Scan for the cell matching the given text and deliver its (x, y) coordinate at center. 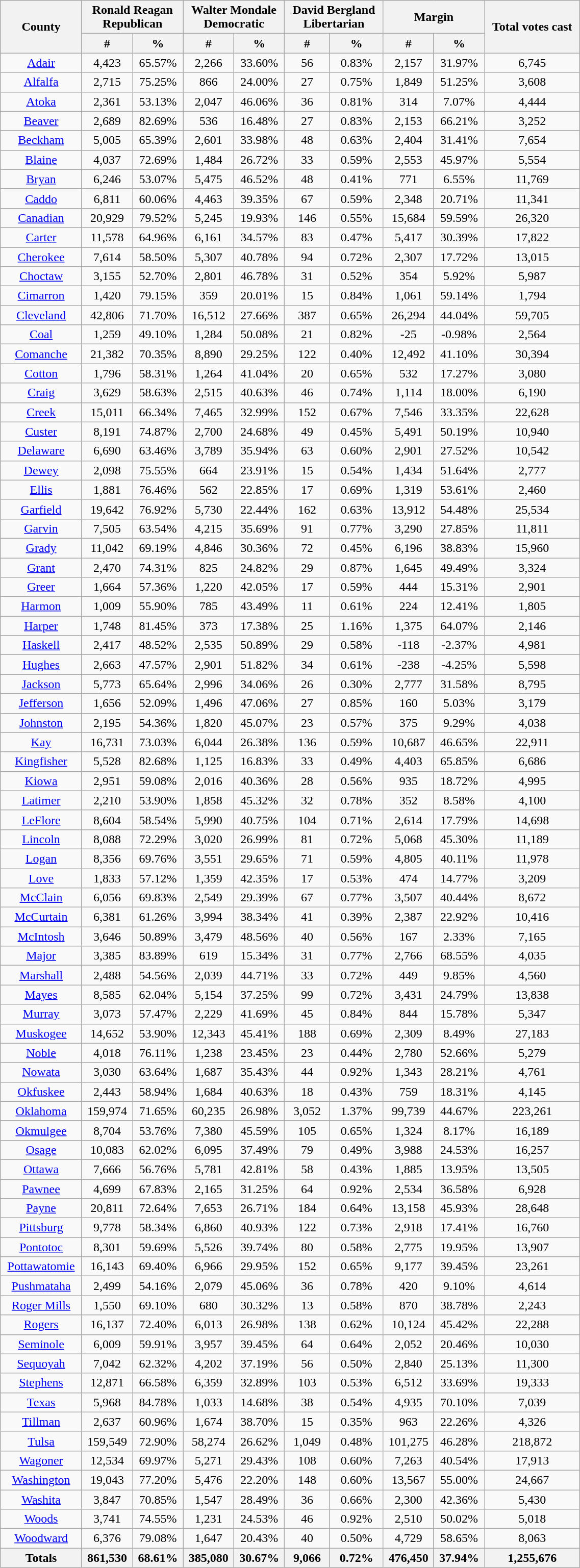
5,154 (208, 995)
844 (408, 1014)
218,872 (533, 1441)
Pontotoc (41, 1247)
Creek (41, 412)
1,647 (208, 1538)
76.11% (158, 1053)
2,535 (208, 645)
2,601 (208, 140)
18.72% (459, 781)
49.49% (459, 568)
6,512 (408, 1383)
3,741 (107, 1519)
53.76% (158, 1130)
16.48% (259, 121)
69.40% (158, 1267)
11,300 (533, 1363)
0.44% (356, 1053)
40.75% (259, 820)
99,739 (408, 1111)
1.37% (356, 1111)
Totals (41, 1558)
4,038 (533, 723)
17.27% (459, 373)
354 (408, 276)
45.32% (259, 800)
Hughes (41, 665)
8,191 (107, 432)
55.90% (158, 606)
2,307 (408, 257)
2,996 (208, 684)
52.09% (158, 703)
4,423 (107, 63)
0.73% (356, 1228)
72.90% (158, 1441)
4,202 (208, 1363)
870 (408, 1305)
2,195 (107, 723)
Beaver (41, 121)
37.25% (259, 995)
51.64% (459, 470)
16.83% (259, 762)
71.70% (158, 315)
375 (408, 723)
2,470 (107, 568)
82.69% (158, 121)
Jackson (41, 684)
40.36% (259, 781)
5,598 (533, 665)
5,307 (208, 257)
Total votes cast (533, 27)
20,929 (107, 218)
69.19% (158, 548)
38.70% (259, 1422)
Margin (434, 17)
1,324 (408, 1130)
6,928 (533, 1189)
76.92% (158, 509)
6.55% (459, 179)
5,347 (533, 1014)
19,333 (533, 1383)
-4.25% (459, 665)
1,656 (107, 703)
25 (307, 626)
46.52% (259, 179)
2,404 (408, 140)
5,018 (533, 1519)
1,684 (208, 1092)
9.85% (459, 975)
12.41% (459, 606)
23.45% (259, 1053)
79.15% (158, 296)
963 (408, 1422)
17.79% (459, 820)
0.55% (356, 218)
50.19% (459, 432)
8.17% (459, 1130)
57.12% (158, 878)
Noble (41, 1053)
44.71% (259, 975)
Atoka (41, 102)
Wagoner (41, 1460)
1,849 (408, 82)
45.59% (259, 1130)
2,510 (408, 1519)
3,030 (107, 1072)
2,488 (107, 975)
Texas (41, 1402)
5,279 (533, 1053)
26.71% (259, 1208)
8,088 (107, 839)
62.04% (158, 995)
46.28% (459, 1441)
23,261 (533, 1267)
65.57% (158, 63)
5,730 (208, 509)
6,966 (208, 1267)
Okmulgee (41, 1130)
8,585 (107, 995)
0.66% (356, 1499)
70.85% (158, 1499)
Garfield (41, 509)
3,209 (533, 878)
3,431 (408, 995)
2,098 (107, 470)
4,699 (107, 1189)
84.78% (158, 1402)
Jefferson (41, 703)
37.94% (459, 1558)
2,165 (208, 1189)
16,257 (533, 1150)
2,766 (408, 956)
Ellis (41, 490)
5,773 (107, 684)
3,551 (208, 858)
14.77% (459, 878)
11 (307, 606)
57.47% (158, 1014)
11,769 (533, 179)
Garvin (41, 528)
45 (307, 1014)
Adair (41, 63)
Ottawa (41, 1169)
59.91% (158, 1344)
41.10% (459, 354)
-25 (408, 335)
Okfuskee (41, 1092)
49 (307, 432)
5,987 (533, 276)
3,073 (107, 1014)
46.06% (259, 102)
8,795 (533, 684)
73.03% (158, 742)
71 (307, 858)
58.31% (158, 373)
4,444 (533, 102)
4,037 (107, 160)
15,011 (107, 412)
3,479 (208, 937)
42.05% (259, 587)
0.62% (356, 1325)
Roger Mills (41, 1305)
52.66% (459, 1053)
2,700 (208, 432)
Custer (41, 432)
Craig (41, 393)
53.61% (459, 490)
16,760 (533, 1228)
13,505 (533, 1169)
40.78% (259, 257)
5,271 (208, 1460)
15.78% (459, 1014)
13,015 (533, 257)
1,645 (408, 568)
0.82% (356, 335)
45.42% (459, 1325)
72.69% (158, 160)
9.10% (459, 1286)
Kingfisher (41, 762)
Ronald ReaganRepublican (133, 17)
Delaware (41, 451)
24.82% (259, 568)
1,284 (208, 335)
48.56% (259, 937)
3,507 (408, 898)
31.41% (459, 140)
10,687 (408, 742)
72.29% (158, 839)
11,978 (533, 858)
81 (307, 839)
Pushmataha (41, 1286)
29.95% (259, 1267)
24,667 (533, 1480)
72.40% (158, 1325)
0.67% (356, 412)
76.46% (158, 490)
53.13% (158, 102)
2,079 (208, 1286)
Sequoyah (41, 1363)
2,549 (208, 898)
26 (307, 684)
County (41, 27)
4,805 (408, 858)
1,820 (208, 723)
22,628 (533, 412)
1,664 (107, 587)
30,394 (533, 354)
37.19% (259, 1363)
1,009 (107, 606)
21,382 (107, 354)
19.93% (259, 218)
29.25% (259, 354)
9,066 (307, 1558)
33.35% (459, 412)
160 (408, 703)
2,443 (107, 1092)
167 (408, 937)
2,499 (107, 1286)
11,578 (107, 237)
94 (307, 257)
4,326 (533, 1422)
Oklahoma (41, 1111)
5,476 (208, 1480)
-118 (408, 645)
148 (307, 1480)
Tillman (41, 1422)
0.48% (356, 1441)
32.99% (259, 412)
1,033 (208, 1402)
46.65% (459, 742)
28.49% (259, 1499)
31.25% (259, 1189)
359 (208, 296)
8,672 (533, 898)
28.21% (459, 1072)
20.71% (459, 198)
39.35% (259, 198)
McIntosh (41, 937)
2,775 (408, 1247)
4,018 (107, 1053)
Dewey (41, 470)
32.89% (259, 1383)
40.11% (459, 858)
Muskogee (41, 1033)
5,430 (533, 1499)
35.69% (259, 528)
41 (307, 917)
1,484 (208, 160)
0.52% (356, 276)
14,652 (107, 1033)
188 (307, 1033)
2,348 (408, 198)
29.43% (259, 1460)
Kiowa (41, 781)
10,416 (533, 917)
48.52% (158, 645)
51.82% (259, 665)
6,013 (208, 1325)
Pittsburg (41, 1228)
Cimarron (41, 296)
19,043 (107, 1480)
1,796 (107, 373)
Logan (41, 858)
68.61% (158, 1558)
54.16% (158, 1286)
0.40% (356, 354)
38.34% (259, 917)
57.36% (158, 587)
3,629 (107, 393)
2,229 (208, 1014)
26.38% (259, 742)
19.95% (459, 1247)
Lincoln (41, 839)
Woods (41, 1519)
7,654 (533, 140)
29.39% (259, 898)
20.46% (459, 1344)
536 (208, 121)
58.34% (158, 1228)
1,805 (533, 606)
3,080 (533, 373)
60,235 (208, 1111)
5,005 (107, 140)
54.56% (158, 975)
476,450 (408, 1558)
6,161 (208, 237)
13.95% (459, 1169)
2,309 (408, 1033)
7,614 (107, 257)
2,039 (208, 975)
4,100 (533, 800)
6,196 (408, 548)
53.07% (158, 179)
41.04% (259, 373)
15.31% (459, 587)
Washington (41, 1480)
1,550 (107, 1305)
2,047 (208, 102)
25.13% (459, 1363)
60.06% (158, 198)
77.20% (158, 1480)
619 (208, 956)
Love (41, 878)
17,822 (533, 237)
Stephens (41, 1383)
32 (307, 800)
17.41% (459, 1228)
3,052 (307, 1111)
99 (307, 995)
18 (307, 1092)
9,778 (107, 1228)
4,729 (408, 1538)
4,035 (533, 956)
50.08% (259, 335)
Cotton (41, 373)
10,030 (533, 1344)
7,042 (107, 1363)
3,290 (408, 528)
80 (307, 1247)
3,324 (533, 568)
4,761 (533, 1072)
4,935 (408, 1402)
2.33% (459, 937)
0.39% (356, 917)
Osage (41, 1150)
8,356 (107, 858)
1,255,676 (533, 1558)
0.41% (356, 179)
14,698 (533, 820)
0.81% (356, 102)
13,838 (533, 995)
67.83% (158, 1189)
22.44% (259, 509)
44.67% (459, 1111)
3,608 (533, 82)
71.65% (158, 1111)
Rogers (41, 1325)
74.31% (158, 568)
91 (307, 528)
3,155 (107, 276)
Seminole (41, 1344)
2,534 (408, 1189)
3,789 (208, 451)
70.35% (158, 354)
2,210 (107, 800)
37.49% (259, 1150)
79.08% (158, 1538)
49.10% (158, 335)
30.39% (459, 237)
2,157 (408, 63)
2,243 (533, 1305)
1,238 (208, 1053)
2,637 (107, 1422)
65.39% (158, 140)
5,781 (208, 1169)
McClain (41, 898)
13 (307, 1305)
3,179 (533, 703)
1,114 (408, 393)
3,385 (107, 956)
Walter MondaleDemocratic (234, 17)
7,465 (208, 412)
81.45% (158, 626)
2,387 (408, 917)
75.25% (158, 82)
44.04% (459, 315)
7.07% (459, 102)
8,704 (107, 1130)
40.93% (259, 1228)
1,748 (107, 626)
Blaine (41, 160)
47.57% (158, 665)
15.34% (259, 956)
31.97% (459, 63)
34 (307, 665)
7,666 (107, 1169)
Latimer (41, 800)
13,158 (408, 1208)
1,858 (208, 800)
2,266 (208, 63)
3,988 (408, 1150)
8,604 (107, 820)
6,056 (107, 898)
34.57% (259, 237)
11,341 (533, 198)
9,177 (408, 1267)
5,068 (408, 839)
449 (408, 975)
Canadian (41, 218)
54.36% (158, 723)
Woodward (41, 1538)
Marshall (41, 975)
42.81% (259, 1169)
103 (307, 1383)
Comanche (41, 354)
52.70% (158, 276)
2,300 (408, 1499)
6,095 (208, 1150)
2,361 (107, 102)
65.64% (158, 684)
27,183 (533, 1033)
1,547 (208, 1499)
4,215 (208, 528)
162 (307, 509)
Harper (41, 626)
1,881 (107, 490)
61.26% (158, 917)
11,811 (533, 528)
5,417 (408, 237)
22.20% (259, 1480)
59.59% (459, 218)
2,663 (107, 665)
Grady (41, 548)
69.10% (158, 1305)
136 (307, 742)
1,061 (408, 296)
0.71% (356, 820)
184 (307, 1208)
Tulsa (41, 1441)
Major (41, 956)
56.76% (158, 1169)
45.41% (259, 1033)
444 (408, 587)
38.78% (459, 1305)
27.85% (459, 528)
1,496 (208, 703)
4,995 (533, 781)
20 (307, 373)
5,990 (208, 820)
5,968 (107, 1402)
22,911 (533, 742)
22.92% (459, 917)
8,301 (107, 1247)
Beckham (41, 140)
6,359 (208, 1383)
2,052 (408, 1344)
2,689 (107, 121)
373 (208, 626)
59.14% (459, 296)
46.78% (259, 276)
0.74% (356, 393)
105 (307, 1130)
12,871 (107, 1383)
7,505 (107, 528)
50.02% (459, 1519)
3,957 (208, 1344)
4,145 (533, 1092)
866 (208, 82)
7,653 (208, 1208)
1,674 (208, 1422)
16,143 (107, 1267)
33.98% (259, 140)
58.65% (459, 1538)
60.96% (158, 1422)
4,614 (533, 1286)
-238 (408, 665)
Alfalfa (41, 82)
45.07% (259, 723)
4,981 (533, 645)
69.97% (158, 1460)
33.69% (459, 1383)
63.64% (158, 1072)
2,460 (533, 490)
1,359 (208, 878)
30.32% (259, 1305)
Caddo (41, 198)
47.06% (259, 703)
26.72% (259, 160)
0.87% (356, 568)
-0.98% (459, 335)
12,534 (107, 1460)
Coal (41, 335)
62.02% (158, 1150)
771 (408, 179)
70.10% (459, 1402)
8,890 (208, 354)
17.72% (459, 257)
28 (307, 781)
2,016 (208, 781)
1,687 (208, 1072)
26,294 (408, 315)
64.07% (459, 626)
387 (307, 315)
1,420 (107, 296)
12,343 (208, 1033)
Murray (41, 1014)
1.16% (356, 626)
5,491 (408, 432)
474 (408, 878)
Haskell (41, 645)
25,534 (533, 509)
1,343 (408, 1072)
6,745 (533, 63)
58.94% (158, 1092)
0.75% (356, 82)
55.00% (459, 1480)
27.52% (459, 451)
6,376 (107, 1538)
33.60% (259, 63)
74.87% (158, 432)
16,189 (533, 1130)
314 (408, 102)
45.97% (459, 160)
21 (307, 335)
20.43% (259, 1538)
138 (307, 1325)
58 (307, 1169)
1,220 (208, 587)
20,811 (107, 1208)
861,530 (107, 1558)
8.58% (459, 800)
McCurtain (41, 917)
38 (307, 1402)
Cherokee (41, 257)
6,246 (107, 179)
59,705 (533, 315)
7,546 (408, 412)
15,684 (408, 218)
59.08% (158, 781)
2,515 (208, 393)
1,833 (107, 878)
24.00% (259, 82)
51.25% (459, 82)
6,690 (107, 451)
15,960 (533, 548)
4,560 (533, 975)
43.49% (259, 606)
6,044 (208, 742)
17,913 (533, 1460)
10,124 (408, 1325)
3,646 (107, 937)
108 (307, 1460)
30.67% (259, 1558)
31.58% (459, 684)
14.68% (259, 1402)
1,794 (533, 296)
Pottawatomie (41, 1267)
83.89% (158, 956)
58.54% (158, 820)
1,049 (307, 1441)
Johnston (41, 723)
2,417 (107, 645)
1,125 (208, 762)
16,512 (208, 315)
26.99% (259, 839)
0.47% (356, 237)
12,492 (408, 354)
4,463 (208, 198)
2,553 (408, 160)
5,528 (107, 762)
3,847 (107, 1499)
58.63% (158, 393)
5,554 (533, 160)
65.85% (459, 762)
69.83% (158, 898)
8.49% (459, 1033)
Harmon (41, 606)
3,020 (208, 839)
11,189 (533, 839)
7,263 (408, 1460)
18.31% (459, 1092)
532 (408, 373)
24.79% (459, 995)
26,320 (533, 218)
58.50% (158, 257)
58,274 (208, 1441)
5,245 (208, 218)
Carter (41, 237)
7,039 (533, 1402)
562 (208, 490)
19,642 (107, 509)
6,381 (107, 917)
5.03% (459, 703)
16,731 (107, 742)
664 (208, 470)
6,009 (107, 1344)
72 (307, 548)
1,375 (408, 626)
27.66% (259, 315)
101,275 (408, 1441)
Mayes (41, 995)
79.52% (158, 218)
69.76% (158, 858)
34.06% (259, 684)
10,940 (533, 432)
2,951 (107, 781)
66.34% (158, 412)
26.62% (259, 1441)
Choctaw (41, 276)
74.55% (158, 1519)
42,806 (107, 315)
22.85% (259, 490)
5,526 (208, 1247)
224 (408, 606)
2,801 (208, 276)
35.94% (259, 451)
6,860 (208, 1228)
680 (208, 1305)
352 (408, 800)
2,780 (408, 1053)
62.32% (158, 1363)
Greer (41, 587)
David BerglandLibertarian (334, 17)
3,252 (533, 121)
66.21% (459, 121)
Pawnee (41, 1189)
18.00% (459, 393)
22.26% (459, 1422)
104 (307, 820)
45.93% (459, 1208)
24.68% (259, 432)
Washita (41, 1499)
0.57% (356, 723)
66.58% (158, 1383)
7,165 (533, 937)
36.58% (459, 1189)
10,542 (533, 451)
146 (307, 218)
5,475 (208, 179)
29.65% (259, 858)
2,153 (408, 121)
9.29% (459, 723)
30.36% (259, 548)
385,080 (208, 1558)
Nowata (41, 1072)
1,231 (208, 1519)
3,994 (208, 917)
825 (208, 568)
79 (307, 1150)
23.91% (259, 470)
5.92% (459, 276)
45.06% (259, 1286)
1,434 (408, 470)
1,319 (408, 490)
13,912 (408, 509)
38.83% (459, 548)
159,974 (107, 1111)
13,907 (533, 1247)
Kay (41, 742)
10,083 (107, 1150)
22,288 (533, 1325)
42.35% (259, 878)
64.96% (158, 237)
6,686 (533, 762)
159,549 (107, 1441)
35.43% (259, 1072)
Payne (41, 1208)
Cleveland (41, 315)
2,715 (107, 82)
2,146 (533, 626)
7,380 (208, 1130)
45.30% (459, 839)
83 (307, 237)
Bryan (41, 179)
2,918 (408, 1228)
6,190 (533, 393)
75.55% (158, 470)
223,261 (533, 1111)
39.74% (259, 1247)
2,564 (533, 335)
13,567 (408, 1480)
54.48% (459, 509)
72.64% (158, 1208)
4,846 (208, 548)
63 (307, 451)
759 (408, 1092)
LeFlore (41, 820)
1,264 (208, 373)
40.54% (459, 1460)
63.46% (158, 451)
4,403 (408, 762)
68.55% (459, 956)
0.35% (356, 1422)
42.36% (459, 1499)
0.30% (356, 684)
0.85% (356, 703)
1,259 (107, 335)
1,885 (408, 1169)
44 (307, 1072)
63.54% (158, 528)
2,614 (408, 820)
82.68% (158, 762)
41.69% (259, 1014)
6,811 (107, 198)
420 (408, 1286)
20.01% (259, 296)
785 (208, 606)
16,137 (107, 1325)
17.38% (259, 626)
28,648 (533, 1208)
8,063 (533, 1538)
935 (408, 781)
59.69% (158, 1247)
Grant (41, 568)
2,840 (408, 1363)
40.44% (459, 898)
11,042 (107, 548)
-2.37% (459, 645)
